Output the (X, Y) coordinate of the center of the cell containing the given text.  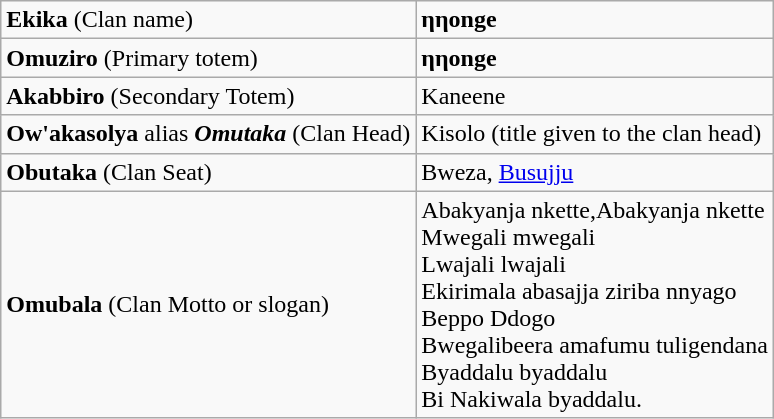
Bweza, Busujju (595, 172)
Ekika (Clan name) (208, 20)
Kaneene (595, 96)
Ow'akasolya alias Omutaka (Clan Head) (208, 134)
Akabbiro (Secondary Totem) (208, 96)
Omubala (Clan Motto or slogan) (208, 304)
Kisolo (title given to the clan head) (595, 134)
Omuziro (Primary totem) (208, 58)
Obutaka (Clan Seat) (208, 172)
